Search for the cell housing the specified text and yield its [x, y] center coordinate. 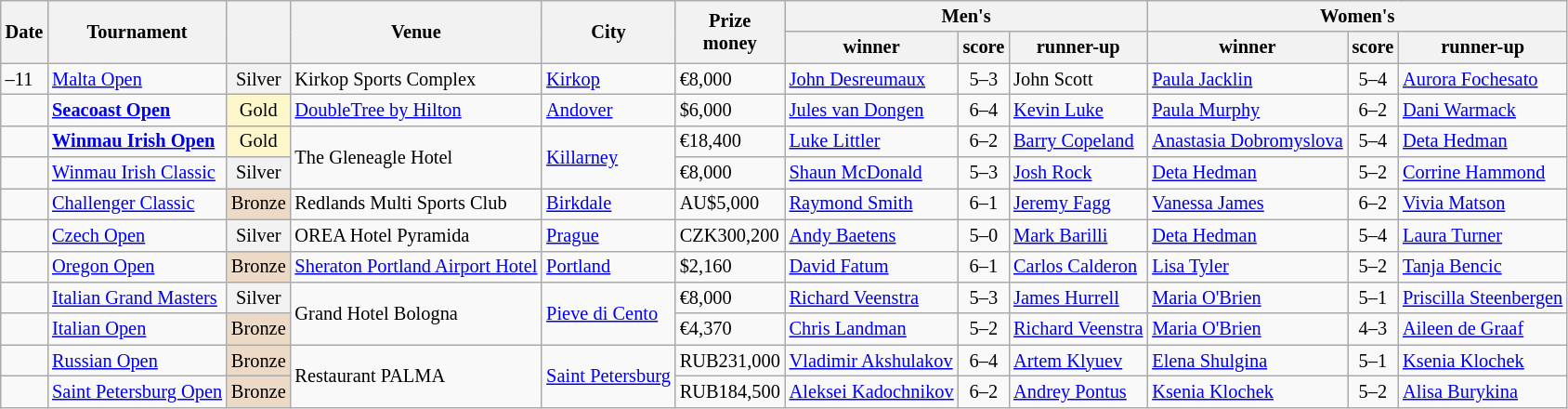
Women's [1357, 16]
AU$5,000 [730, 204]
Prizemoney [730, 32]
€18,400 [730, 141]
Kirkop [608, 79]
Corrine Hammond [1483, 173]
4–3 [1373, 329]
Luke Littler [871, 141]
Killarney [608, 156]
Challenger Classic [137, 204]
Saint Petersburg Open [137, 391]
Seacoast Open [137, 110]
Grand Hotel Bologna [416, 312]
Winmau Irish Classic [137, 173]
Artem Klyuev [1078, 361]
Aleksei Kadochnikov [871, 391]
Andrey Pontus [1078, 391]
Portland [608, 267]
5–0 [985, 235]
Jules van Dongen [871, 110]
Date [24, 32]
Aurora Fochesato [1483, 79]
Sheraton Portland Airport Hotel [416, 267]
The Gleneagle Hotel [416, 156]
Czech Open [137, 235]
Chris Landman [871, 329]
Priscilla Steenbergen [1483, 297]
Elena Shulgina [1247, 361]
€4,370 [730, 329]
Carlos Calderon [1078, 267]
Tournament [137, 32]
Men's [966, 16]
Russian Open [137, 361]
John Desreumaux [871, 79]
Vanessa James [1247, 204]
Jeremy Fagg [1078, 204]
Laura Turner [1483, 235]
Aileen de Graaf [1483, 329]
Josh Rock [1078, 173]
–11 [24, 79]
Alisa Burykina [1483, 391]
Anastasia Dobromyslova [1247, 141]
Kevin Luke [1078, 110]
Oregon Open [137, 267]
Italian Open [137, 329]
Andy Baetens [871, 235]
Raymond Smith [871, 204]
Italian Grand Masters [137, 297]
Winmau Irish Open [137, 141]
Vladimir Akshulakov [871, 361]
James Hurrell [1078, 297]
RUB231,000 [730, 361]
Barry Copeland [1078, 141]
DoubleTree by Hilton [416, 110]
Andover [608, 110]
Dani Warmack [1483, 110]
Venue [416, 32]
Vivia Matson [1483, 204]
Paula Jacklin [1247, 79]
Kirkop Sports Complex [416, 79]
Restaurant PALMA [416, 376]
Birkdale [608, 204]
$6,000 [730, 110]
Prague [608, 235]
City [608, 32]
RUB184,500 [730, 391]
Paula Murphy [1247, 110]
David Fatum [871, 267]
$2,160 [730, 267]
Saint Petersburg [608, 376]
Redlands Multi Sports Club [416, 204]
Malta Open [137, 79]
Shaun McDonald [871, 173]
Lisa Tyler [1247, 267]
Tanja Bencic [1483, 267]
CZK300,200 [730, 235]
OREA Hotel Pyramida [416, 235]
John Scott [1078, 79]
Pieve di Cento [608, 312]
Mark Barilli [1078, 235]
